For the text-containing cell, return its midpoint in [x, y] coordinate format. 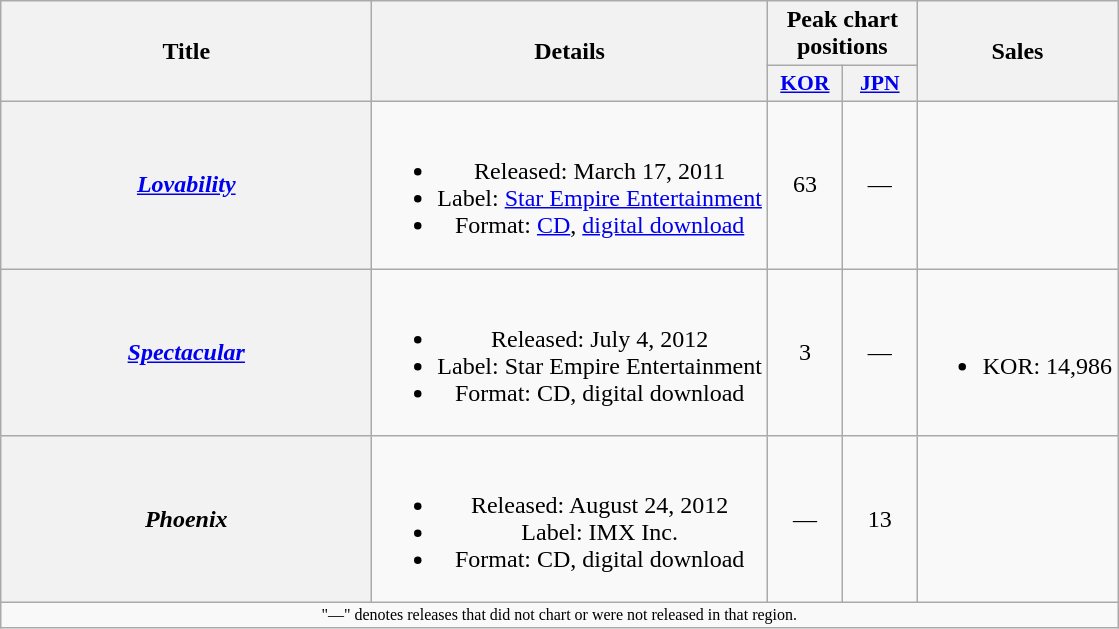
"—" denotes releases that did not chart or were not released in that region. [560, 615]
Details [570, 52]
JPN [880, 84]
Title [186, 52]
Sales [1017, 52]
Released: July 4, 2012 Label: Star Empire EntertainmentFormat: CD, digital download [570, 352]
KOR: 14,986 [1017, 352]
Released: August 24, 2012 Label: IMX Inc.Format: CD, digital download [570, 520]
Released: March 17, 2011 Label: Star Empire EntertainmentFormat: CD, digital download [570, 184]
Lovability [186, 184]
Peak chart positions [842, 34]
13 [880, 520]
Phoenix [186, 520]
63 [804, 184]
Spectacular [186, 352]
3 [804, 352]
KOR [804, 84]
